Determine the (X, Y) coordinate at the center of the cell enclosing the given text.  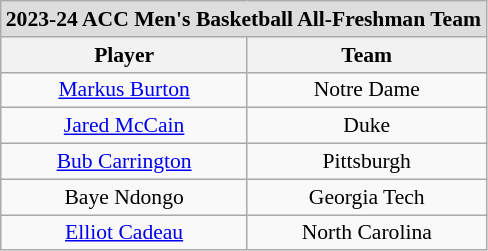
Player (124, 55)
Baye Ndongo (124, 197)
Georgia Tech (366, 197)
Bub Carrington (124, 162)
Pittsburgh (366, 162)
Jared McCain (124, 126)
North Carolina (366, 233)
Duke (366, 126)
Elliot Cadeau (124, 233)
Team (366, 55)
Markus Burton (124, 90)
2023-24 ACC Men's Basketball All-Freshman Team (244, 19)
Notre Dame (366, 90)
